Scan for the cell matching the given text and deliver its [X, Y] coordinate at center. 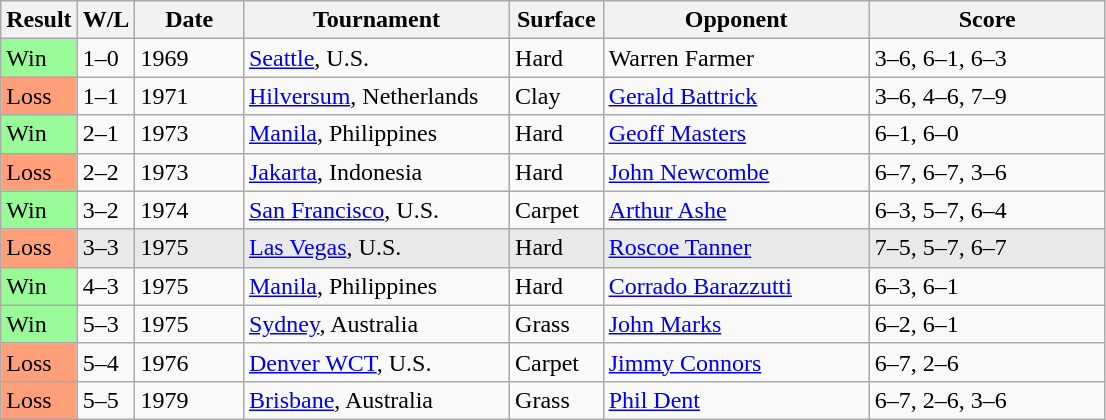
1–0 [106, 58]
3–2 [106, 210]
6–7, 2–6, 3–6 [987, 400]
San Francisco, U.S. [376, 210]
6–1, 6–0 [987, 134]
Brisbane, Australia [376, 400]
Corrado Barazzutti [736, 286]
W/L [106, 20]
6–3, 6–1 [987, 286]
1974 [190, 210]
John Newcombe [736, 172]
1969 [190, 58]
2–2 [106, 172]
1971 [190, 96]
1976 [190, 362]
Seattle, U.S. [376, 58]
Warren Farmer [736, 58]
3–3 [106, 248]
Sydney, Australia [376, 324]
2–1 [106, 134]
Jimmy Connors [736, 362]
6–7, 6–7, 3–6 [987, 172]
Gerald Battrick [736, 96]
5–4 [106, 362]
Arthur Ashe [736, 210]
Clay [557, 96]
4–3 [106, 286]
6–7, 2–6 [987, 362]
6–3, 5–7, 6–4 [987, 210]
John Marks [736, 324]
3–6, 6–1, 6–3 [987, 58]
Tournament [376, 20]
Phil Dent [736, 400]
3–6, 4–6, 7–9 [987, 96]
Denver WCT, U.S. [376, 362]
6–2, 6–1 [987, 324]
Score [987, 20]
Las Vegas, U.S. [376, 248]
Hilversum, Netherlands [376, 96]
5–5 [106, 400]
7–5, 5–7, 6–7 [987, 248]
1–1 [106, 96]
1979 [190, 400]
Surface [557, 20]
Opponent [736, 20]
Date [190, 20]
Geoff Masters [736, 134]
5–3 [106, 324]
Result [39, 20]
Roscoe Tanner [736, 248]
Jakarta, Indonesia [376, 172]
